Locate the cell with the specified text and output its [X, Y] center coordinate. 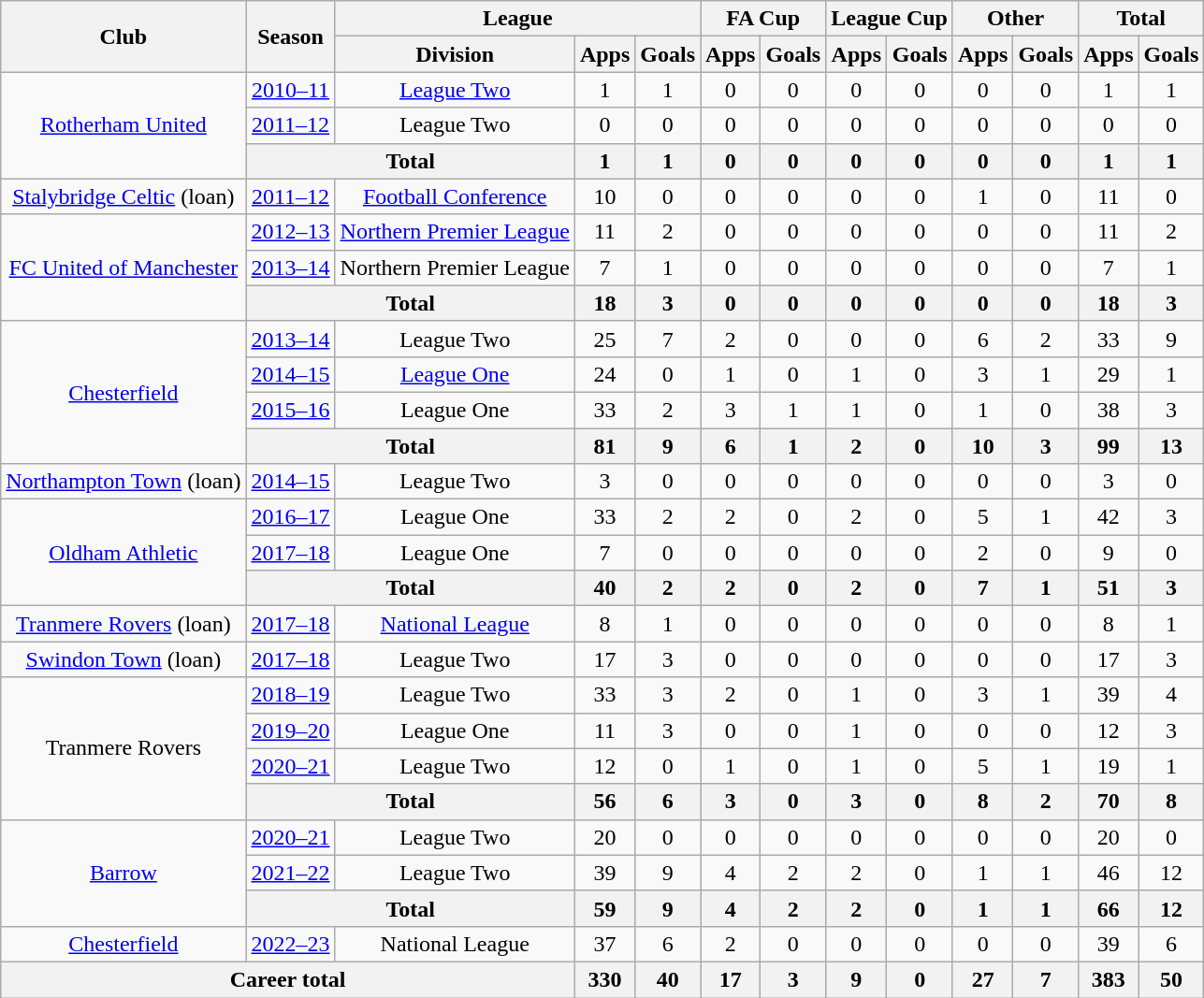
13 [1171, 446]
Stalybridge Celtic (loan) [123, 196]
Division [455, 54]
2010–11 [290, 90]
Club [123, 36]
2021–22 [290, 873]
2022–23 [290, 944]
Tranmere Rovers [123, 748]
42 [1109, 517]
29 [1109, 374]
70 [1109, 802]
330 [604, 979]
38 [1109, 410]
Other [1015, 19]
2018–19 [290, 695]
League [517, 19]
19 [1109, 766]
99 [1109, 446]
27 [982, 979]
59 [604, 908]
Football Conference [455, 196]
Swindon Town (loan) [123, 659]
37 [604, 944]
Oldham Athletic [123, 553]
Tranmere Rovers (loan) [123, 624]
2019–20 [290, 730]
Season [290, 36]
Career total [288, 979]
FA Cup [763, 19]
2012–13 [290, 232]
81 [604, 446]
Rotherham United [123, 125]
56 [604, 802]
383 [1109, 979]
League Cup [890, 19]
24 [604, 374]
46 [1109, 873]
Northampton Town (loan) [123, 482]
51 [1109, 588]
Barrow [123, 873]
25 [604, 339]
2016–17 [290, 517]
50 [1171, 979]
FC United of Manchester [123, 268]
2015–16 [290, 410]
66 [1109, 908]
